Extract the (X, Y) coordinate from the center of the cell holding the provided text.  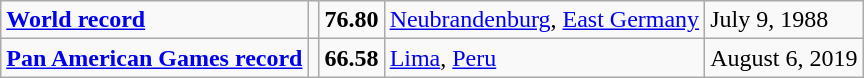
Neubrandenburg, East Germany (544, 20)
Lima, Peru (544, 58)
Pan American Games record (154, 58)
76.80 (352, 20)
August 6, 2019 (784, 58)
66.58 (352, 58)
July 9, 1988 (784, 20)
World record (154, 20)
